Provide the (X, Y) coordinate of the cell's center where the given text is located.  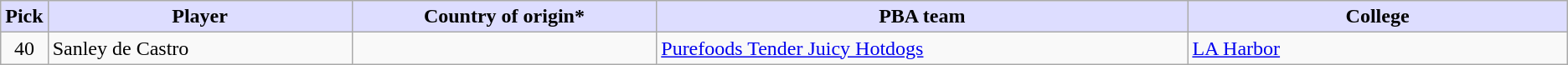
Player (199, 17)
Purefoods Tender Juicy Hotdogs (922, 48)
Pick (24, 17)
Sanley de Castro (199, 48)
40 (24, 48)
LA Harbor (1377, 48)
Country of origin* (504, 17)
College (1377, 17)
PBA team (922, 17)
